Determine the (X, Y) coordinate at the center of the cell enclosing the given text.  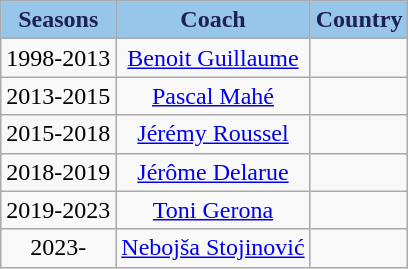
Jérémy Roussel (213, 134)
2013-2015 (58, 96)
2023- (58, 248)
Coach (213, 20)
2019-2023 (58, 210)
2018-2019 (58, 172)
Nebojša Stojinović (213, 248)
2015-2018 (58, 134)
Jérôme Delarue (213, 172)
Benoit Guillaume (213, 58)
Toni Gerona (213, 210)
Pascal Mahé (213, 96)
Seasons (58, 20)
Country (359, 20)
1998-2013 (58, 58)
